From the cell containing the given text, extract its center point as [X, Y] coordinate. 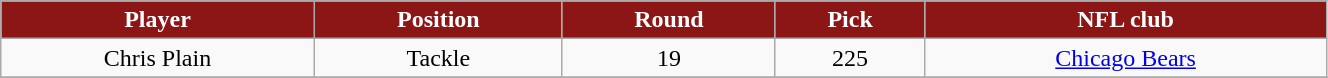
Round [668, 20]
Chicago Bears [1126, 58]
Pick [850, 20]
Player [158, 20]
Position [438, 20]
Tackle [438, 58]
Chris Plain [158, 58]
19 [668, 58]
NFL club [1126, 20]
225 [850, 58]
